Identify which cell holds the provided text, then report its [x, y] central coordinate. 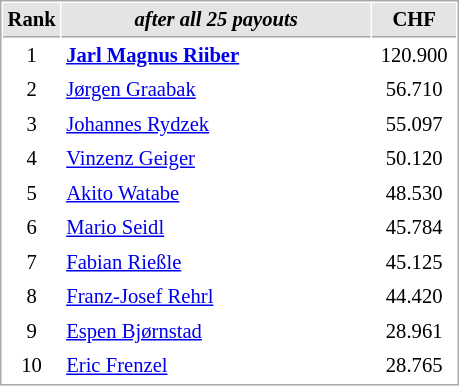
Rank [32, 20]
44.420 [414, 296]
7 [32, 262]
after all 25 payouts [216, 20]
5 [32, 194]
Johannes Rydzek [216, 124]
3 [32, 124]
8 [32, 296]
Jørgen Graabak [216, 90]
Mario Seidl [216, 228]
45.125 [414, 262]
Vinzenz Geiger [216, 158]
1 [32, 56]
CHF [414, 20]
4 [32, 158]
56.710 [414, 90]
Akito Watabe [216, 194]
6 [32, 228]
120.900 [414, 56]
28.961 [414, 332]
2 [32, 90]
10 [32, 366]
Eric Frenzel [216, 366]
50.120 [414, 158]
48.530 [414, 194]
Fabian Rießle [216, 262]
45.784 [414, 228]
Franz-Josef Rehrl [216, 296]
55.097 [414, 124]
28.765 [414, 366]
Jarl Magnus Riiber [216, 56]
Espen Bjørnstad [216, 332]
9 [32, 332]
